Extract the (x, y) coordinate from the center of the cell holding the provided text.  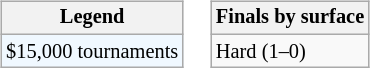
Finals by surface (290, 18)
$15,000 tournaments (92, 51)
Hard (1–0) (290, 51)
Legend (92, 18)
